Extract the [X, Y] coordinate from the center of the cell holding the provided text.  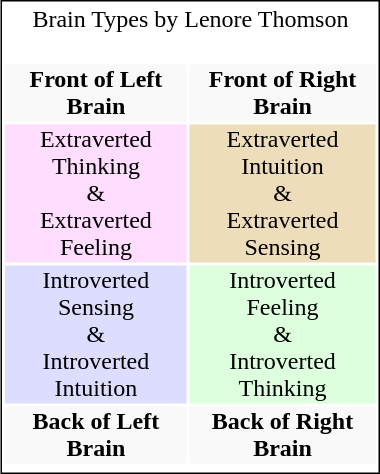
Extraverted Intuition & Extraverted Sensing [283, 193]
Back of Right Brain [283, 434]
Front of Right Brain [283, 92]
Back of Left Brain [96, 434]
Introverted Sensing & Introverted Intuition [96, 335]
Introverted Feeling & Introverted Thinking [283, 335]
Extraverted Thinking & Extraverted Feeling [96, 193]
Brain Types by Lenore Thomson [190, 32]
Front of Left Brain [96, 92]
